From the cell containing the given text, extract its center point as [x, y] coordinate. 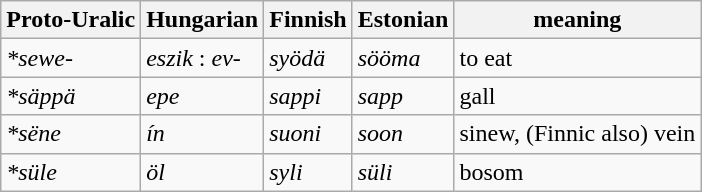
Proto-Uralic [71, 20]
to eat [578, 58]
öl [202, 172]
Hungarian [202, 20]
epe [202, 96]
*säppä [71, 96]
Estonian [403, 20]
syödä [308, 58]
sinew, (Finnic also) vein [578, 134]
sapp [403, 96]
meaning [578, 20]
*süle [71, 172]
eszik : ev- [202, 58]
sööma [403, 58]
Finnish [308, 20]
soon [403, 134]
süli [403, 172]
suoni [308, 134]
ín [202, 134]
bosom [578, 172]
*sëne [71, 134]
gall [578, 96]
syli [308, 172]
*sewe- [71, 58]
sappi [308, 96]
